Provide the (x, y) coordinate of the cell's center where the given text is located.  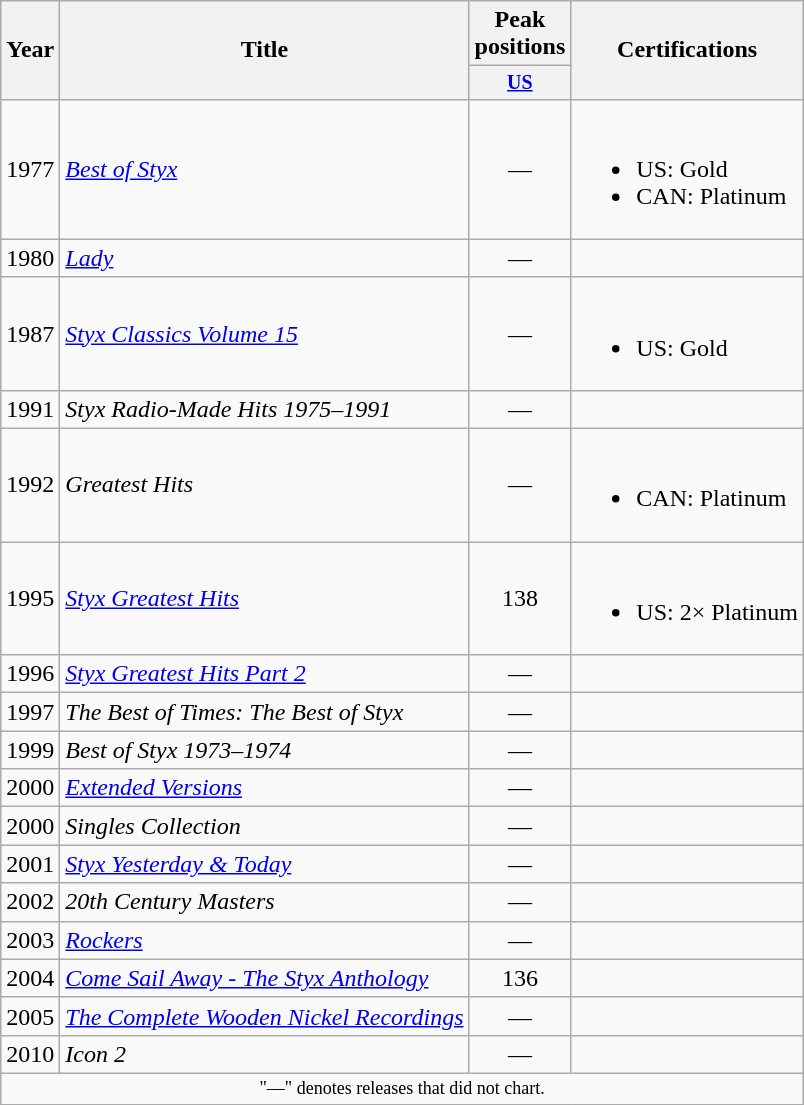
Greatest Hits (264, 486)
1980 (30, 258)
Styx Yesterday & Today (264, 864)
136 (520, 978)
138 (520, 598)
1987 (30, 334)
Singles Collection (264, 826)
1996 (30, 674)
1991 (30, 409)
Extended Versions (264, 788)
Lady (264, 258)
Icon 2 (264, 1054)
US: GoldCAN: Platinum (688, 169)
Styx Greatest Hits (264, 598)
1997 (30, 712)
The Complete Wooden Nickel Recordings (264, 1016)
Peak positions (520, 34)
Styx Classics Volume 15 (264, 334)
Certifications (688, 50)
2003 (30, 940)
1999 (30, 750)
US: 2× Platinum (688, 598)
Styx Greatest Hits Part 2 (264, 674)
2002 (30, 902)
2010 (30, 1054)
2005 (30, 1016)
1977 (30, 169)
Best of Styx (264, 169)
Come Sail Away - The Styx Anthology (264, 978)
1992 (30, 486)
2004 (30, 978)
Year (30, 50)
Rockers (264, 940)
2001 (30, 864)
Title (264, 50)
1995 (30, 598)
Best of Styx 1973–1974 (264, 750)
US (520, 82)
CAN: Platinum (688, 486)
20th Century Masters (264, 902)
The Best of Times: The Best of Styx (264, 712)
Styx Radio-Made Hits 1975–1991 (264, 409)
US: Gold (688, 334)
"—" denotes releases that did not chart. (402, 1088)
